Identify which cell holds the provided text, then report its [X, Y] central coordinate. 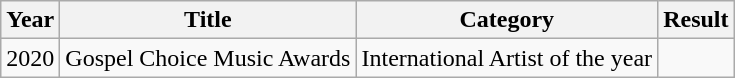
2020 [30, 58]
International Artist of the year [507, 58]
Title [208, 20]
Category [507, 20]
Gospel Choice Music Awards [208, 58]
Result [696, 20]
Year [30, 20]
